Return (X, Y) of the center of cell containing provided text 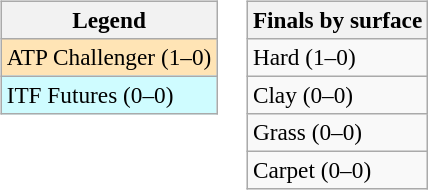
Hard (1–0) (337, 57)
Clay (0–0) (337, 95)
Legend (108, 20)
ITF Futures (0–0) (108, 95)
ATP Challenger (1–0) (108, 57)
Carpet (0–0) (337, 171)
Finals by surface (337, 20)
Grass (0–0) (337, 133)
